Locate the cell with the specified text and output its [X, Y] center coordinate. 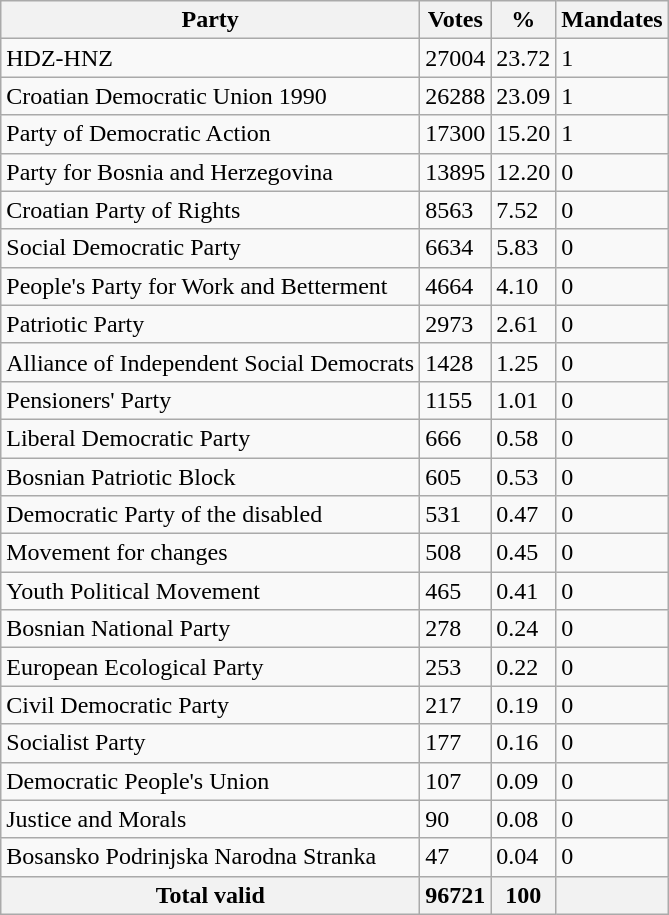
Bosansko Podrinjska Narodna Stranka [210, 857]
Democratic People's Union [210, 781]
Movement for changes [210, 553]
0.41 [524, 591]
0.22 [524, 667]
Mandates [612, 20]
Party of Democratic Action [210, 134]
0.47 [524, 515]
Patriotic Party [210, 324]
Croatian Democratic Union 1990 [210, 96]
4664 [456, 286]
1428 [456, 362]
605 [456, 477]
465 [456, 591]
Bosnian Patriotic Block [210, 477]
European Ecological Party [210, 667]
96721 [456, 895]
0.53 [524, 477]
0.04 [524, 857]
0.16 [524, 743]
508 [456, 553]
8563 [456, 210]
0.09 [524, 781]
Votes [456, 20]
Party [210, 20]
217 [456, 705]
Pensioners' Party [210, 400]
Bosnian National Party [210, 629]
23.72 [524, 58]
23.09 [524, 96]
13895 [456, 172]
Croatian Party of Rights [210, 210]
47 [456, 857]
27004 [456, 58]
0.45 [524, 553]
12.20 [524, 172]
2973 [456, 324]
253 [456, 667]
Social Democratic Party [210, 248]
666 [456, 438]
90 [456, 819]
0.08 [524, 819]
Party for Bosnia and Herzegovina [210, 172]
2.61 [524, 324]
Civil Democratic Party [210, 705]
278 [456, 629]
HDZ-HNZ [210, 58]
0.24 [524, 629]
6634 [456, 248]
17300 [456, 134]
Alliance of Independent Social Democrats [210, 362]
5.83 [524, 248]
Democratic Party of the disabled [210, 515]
1155 [456, 400]
% [524, 20]
Justice and Morals [210, 819]
0.58 [524, 438]
1.01 [524, 400]
15.20 [524, 134]
0.19 [524, 705]
107 [456, 781]
Socialist Party [210, 743]
People's Party for Work and Betterment [210, 286]
4.10 [524, 286]
7.52 [524, 210]
Total valid [210, 895]
177 [456, 743]
100 [524, 895]
531 [456, 515]
Liberal Democratic Party [210, 438]
Youth Political Movement [210, 591]
1.25 [524, 362]
26288 [456, 96]
